Detect which cell encompasses the target text, then output its [x, y] center coordinate. 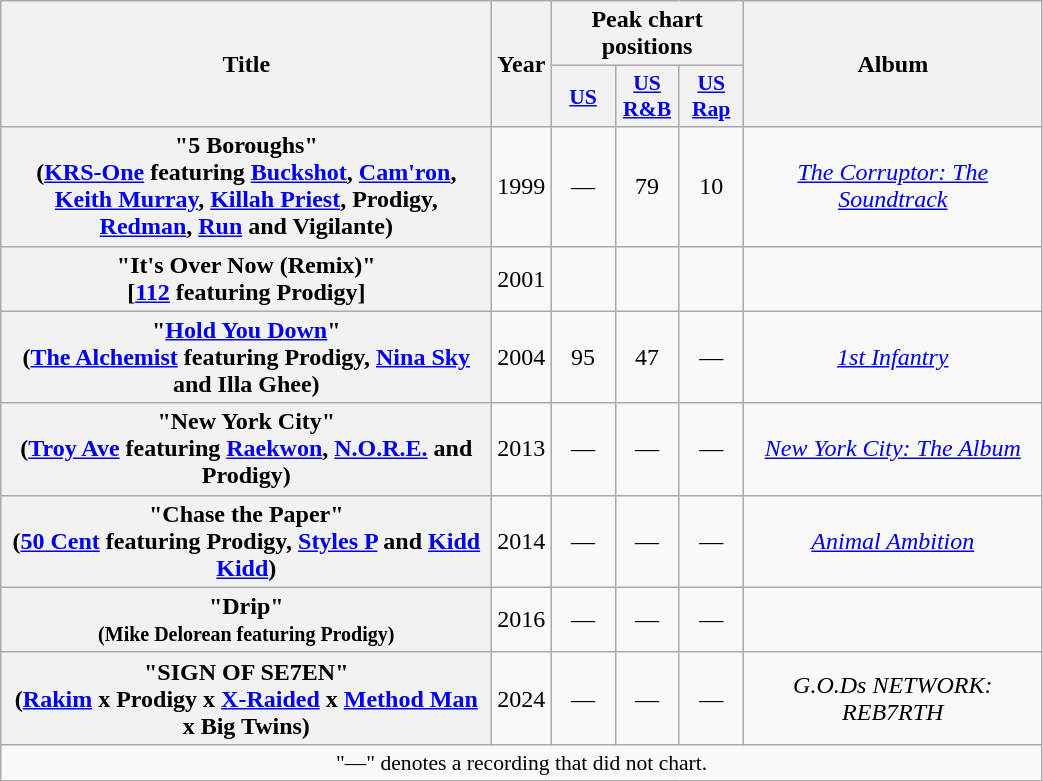
US [583, 96]
G.O.Ds NETWORK: REB7RTH [892, 698]
US Rap [711, 96]
1999 [522, 186]
"SIGN OF SE7EN"(Rakim x Prodigy x X-Raided x Method Man x Big Twins) [246, 698]
47 [647, 357]
The Corruptor: The Soundtrack [892, 186]
1st Infantry [892, 357]
Album [892, 64]
Animal Ambition [892, 541]
US R&B [647, 96]
"—" denotes a recording that did not chart. [522, 762]
95 [583, 357]
2014 [522, 541]
79 [647, 186]
"New York City"(Troy Ave featuring Raekwon, N.O.R.E. and Prodigy) [246, 449]
"5 Boroughs"(KRS-One featuring Buckshot, Cam'ron, Keith Murray, Killah Priest, Prodigy, Redman, Run and Vigilante) [246, 186]
2016 [522, 620]
Year [522, 64]
Peak chart positions [647, 34]
New York City: The Album [892, 449]
"Hold You Down"(The Alchemist featuring Prodigy, Nina Sky and Illa Ghee) [246, 357]
"Chase the Paper"(50 Cent featuring Prodigy, Styles P and Kidd Kidd) [246, 541]
"It's Over Now (Remix)"[112 featuring Prodigy] [246, 278]
2004 [522, 357]
2001 [522, 278]
2024 [522, 698]
10 [711, 186]
2013 [522, 449]
Title [246, 64]
"Drip"(Mike Delorean featuring Prodigy) [246, 620]
